Capture the cell that displays the provided text and extract its [x, y] central coordinate. 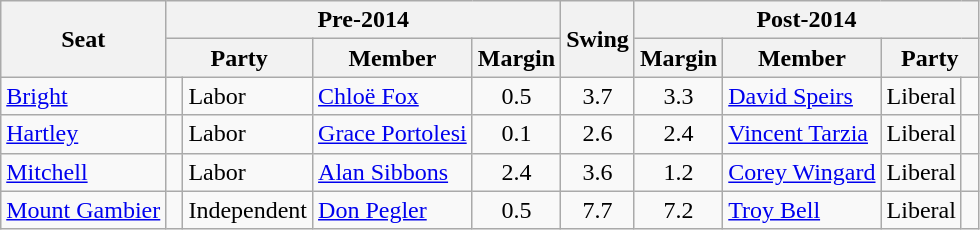
Troy Bell [802, 210]
Swing [598, 39]
7.2 [678, 210]
Bright [84, 96]
Vincent Tarzia [802, 134]
Chloë Fox [393, 96]
Seat [84, 39]
3.6 [598, 172]
3.3 [678, 96]
Mount Gambier [84, 210]
Independent [248, 210]
Alan Sibbons [393, 172]
Hartley [84, 134]
Grace Portolesi [393, 134]
Pre-2014 [364, 20]
Post-2014 [806, 20]
Don Pegler [393, 210]
7.7 [598, 210]
0.1 [516, 134]
Corey Wingard [802, 172]
2.6 [598, 134]
3.7 [598, 96]
1.2 [678, 172]
Mitchell [84, 172]
David Speirs [802, 96]
